Return the [x, y] coordinate for the center point of the cell that contains the specified text.  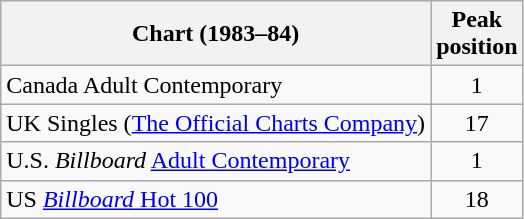
17 [477, 123]
U.S. Billboard Adult Contemporary [216, 161]
Chart (1983–84) [216, 34]
US Billboard Hot 100 [216, 199]
18 [477, 199]
Canada Adult Contemporary [216, 85]
Peakposition [477, 34]
UK Singles (The Official Charts Company) [216, 123]
